Search for the cell housing the specified text and yield its [x, y] center coordinate. 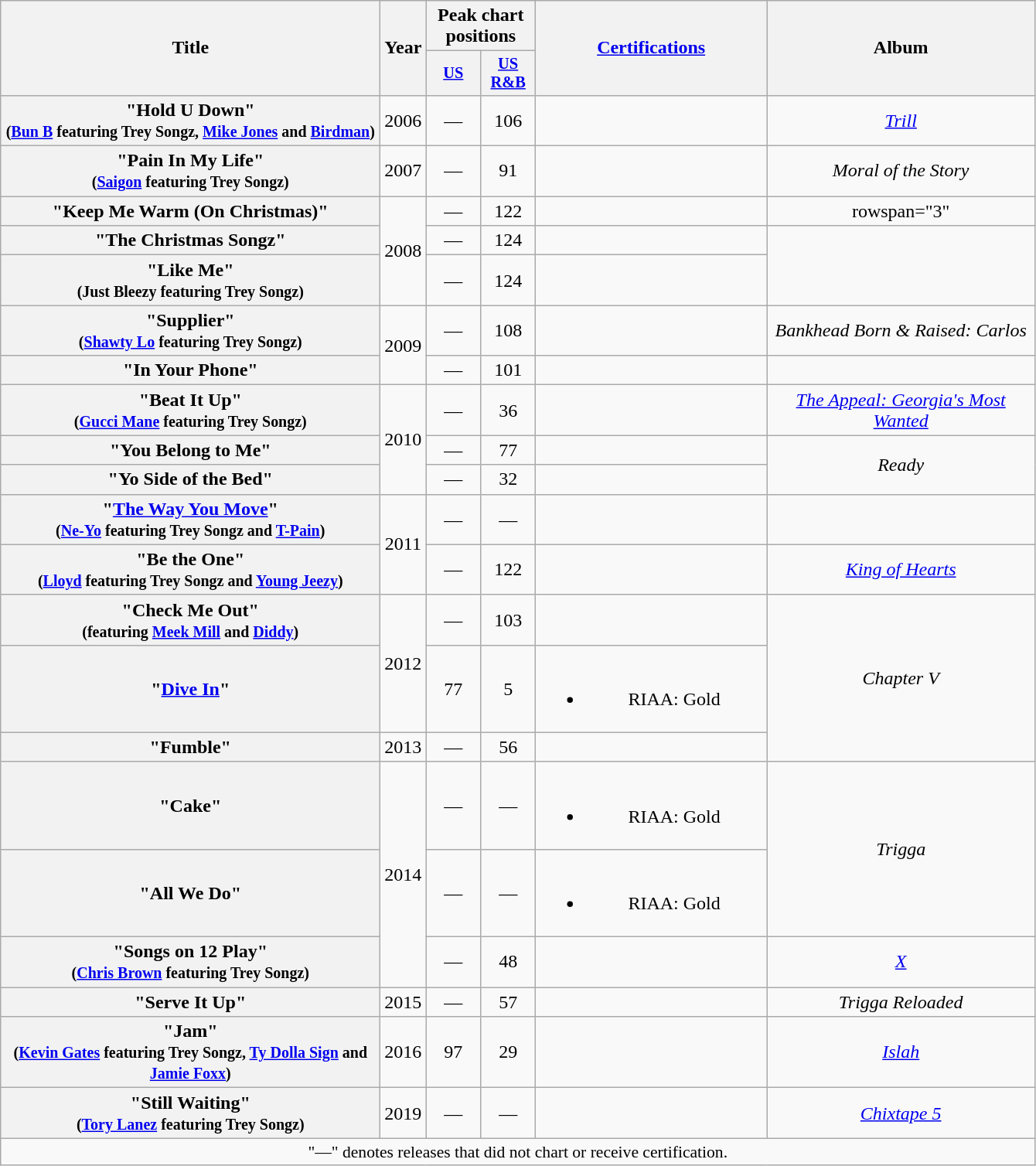
King of Hearts [901, 569]
Trigga Reloaded [901, 1002]
Certifications [651, 48]
2008 [404, 251]
Peak chart positions [481, 26]
2009 [404, 345]
"Songs on 12 Play"(Chris Brown featuring Trey Songz) [190, 962]
"Cake" [190, 806]
USR&B [509, 73]
Year [404, 48]
57 [509, 1002]
"Still Waiting"(Tory Lanez featuring Trey Songz) [190, 1113]
2006 [404, 121]
2010 [404, 439]
"Serve It Up" [190, 1002]
"Check Me Out"(featuring Meek Mill and Diddy) [190, 620]
108 [509, 331]
"Beat It Up"(Gucci Mane featuring Trey Songz) [190, 410]
Album [901, 48]
2014 [404, 874]
"Supplier"(Shawty Lo featuring Trey Songz) [190, 331]
101 [509, 370]
Trill [901, 121]
rowspan="3" [901, 211]
48 [509, 962]
"In Your Phone" [190, 370]
"—" denotes releases that did not chart or receive certification. [518, 1152]
2012 [404, 663]
"Fumble" [190, 747]
2013 [404, 747]
The Appeal: Georgia's Most Wanted [901, 410]
"Dive In" [190, 688]
"Pain In My Life"(Saigon featuring Trey Songz) [190, 172]
"Hold U Down"(Bun B featuring Trey Songz, Mike Jones and Birdman) [190, 121]
29 [509, 1052]
56 [509, 747]
2019 [404, 1113]
Chapter V [901, 678]
106 [509, 121]
"Be the One"(Lloyd featuring Trey Songz and Young Jeezy) [190, 569]
"Jam"(Kevin Gates featuring Trey Songz, Ty Dolla Sign and Jamie Foxx) [190, 1052]
5 [509, 688]
2007 [404, 172]
91 [509, 172]
US [453, 73]
X [901, 962]
Moral of the Story [901, 172]
97 [453, 1052]
Ready [901, 465]
Chixtape 5 [901, 1113]
Trigga [901, 849]
32 [509, 479]
2015 [404, 1002]
"The Way You Move"(Ne-Yo featuring Trey Songz and T-Pain) [190, 520]
"Like Me"(Just Bleezy featuring Trey Songz) [190, 280]
"All We Do" [190, 892]
2011 [404, 544]
"Keep Me Warm (On Christmas)" [190, 211]
Title [190, 48]
Bankhead Born & Raised: Carlos [901, 331]
"The Christmas Songz" [190, 240]
103 [509, 620]
2016 [404, 1052]
Islah [901, 1052]
36 [509, 410]
"Yo Side of the Bed" [190, 479]
"You Belong to Me" [190, 450]
